For the text-containing cell, return its midpoint in [x, y] coordinate format. 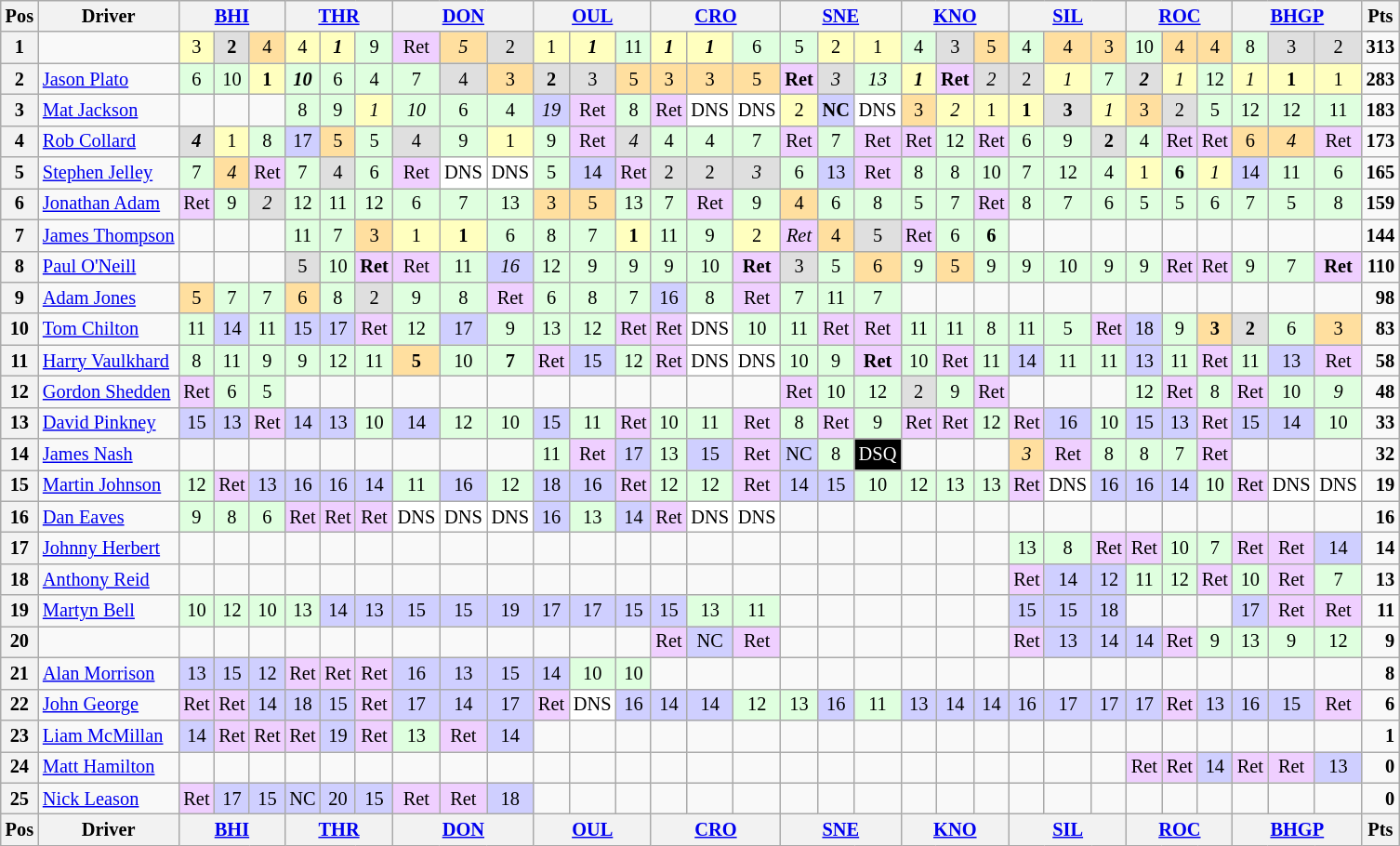
22 [20, 705]
98 [1380, 297]
21 [20, 673]
Martin Johnson [108, 485]
Matt Hamilton [108, 767]
48 [1380, 391]
Paul O'Neill [108, 267]
32 [1380, 455]
Martyn Bell [108, 611]
Johnny Herbert [108, 548]
173 [1380, 141]
Gordon Shedden [108, 391]
24 [20, 767]
DSQ [878, 455]
Jonathan Adam [108, 204]
Jason Plato [108, 79]
James Nash [108, 455]
Dan Eaves [108, 517]
John George [108, 705]
Tom Chilton [108, 329]
283 [1380, 79]
58 [1380, 361]
33 [1380, 423]
83 [1380, 329]
Liam McMillan [108, 735]
Stephen Jelley [108, 173]
110 [1380, 267]
183 [1380, 110]
Adam Jones [108, 297]
Harry Vaulkhard [108, 361]
Nick Leason [108, 799]
144 [1380, 235]
Alan Morrison [108, 673]
Anthony Reid [108, 579]
165 [1380, 173]
Mat Jackson [108, 110]
159 [1380, 204]
James Thompson [108, 235]
25 [20, 799]
23 [20, 735]
Rob Collard [108, 141]
313 [1380, 47]
David Pinkney [108, 423]
